Return [X, Y] of the center of cell containing provided text 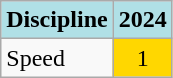
2024 [142, 20]
Discipline [57, 20]
1 [142, 58]
Speed [57, 58]
